Determine the [X, Y] coordinate at the center of the cell enclosing the given text.  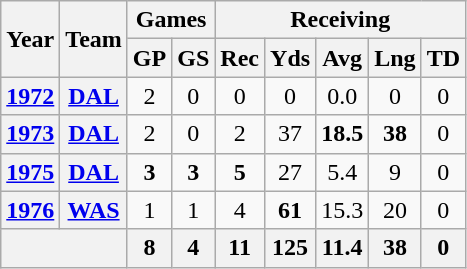
Avg [342, 58]
20 [395, 210]
Rec [240, 58]
Lng [395, 58]
27 [290, 172]
18.5 [342, 134]
11 [240, 248]
TD [443, 58]
Team [94, 39]
Games [170, 20]
WAS [94, 210]
37 [290, 134]
GS [194, 58]
11.4 [342, 248]
1973 [30, 134]
Receiving [340, 20]
8 [149, 248]
15.3 [342, 210]
0.0 [342, 96]
5.4 [342, 172]
Year [30, 39]
61 [290, 210]
1972 [30, 96]
GP [149, 58]
5 [240, 172]
Yds [290, 58]
1976 [30, 210]
125 [290, 248]
1975 [30, 172]
9 [395, 172]
